Scan for the cell matching the given text and deliver its (X, Y) coordinate at center. 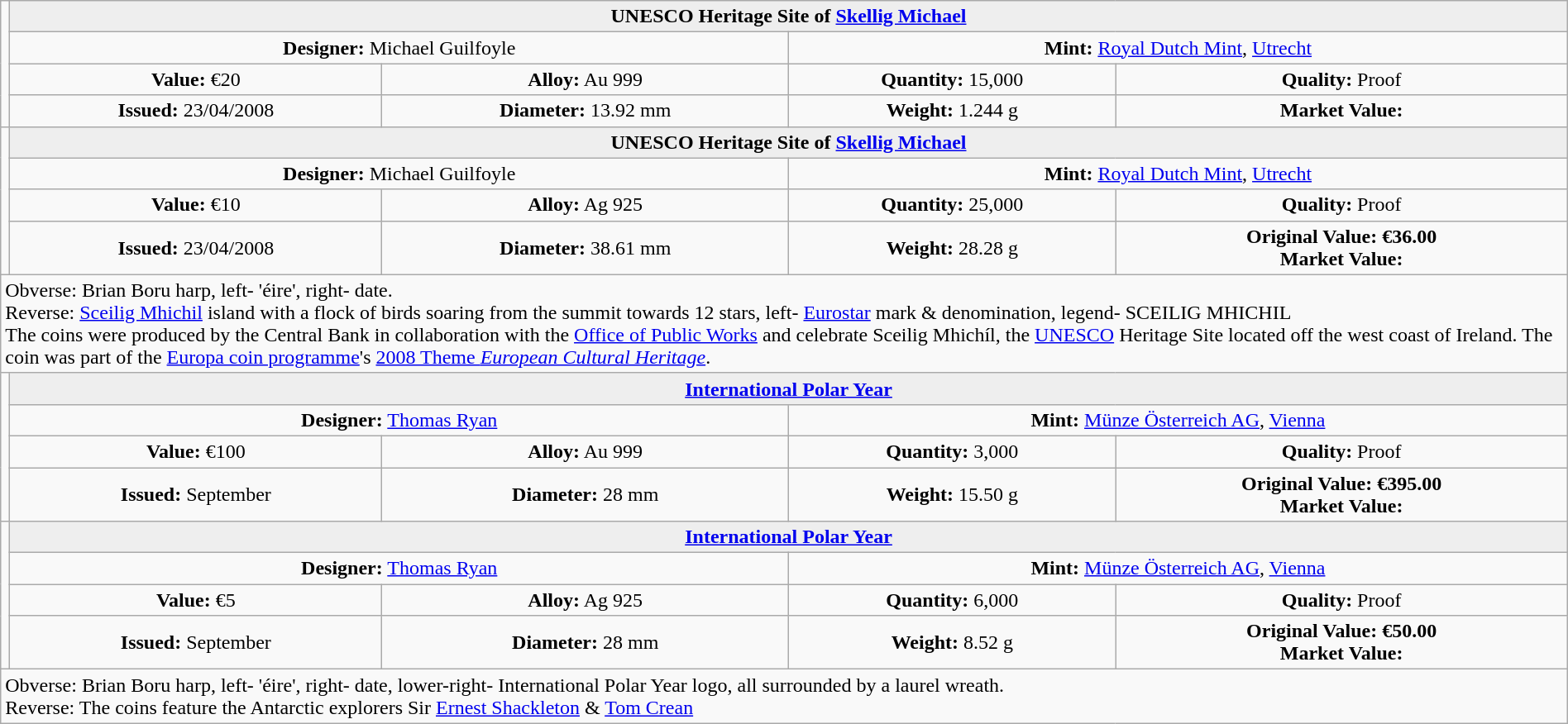
Original Value: €50.00 Market Value: (1341, 643)
Value: €10 (196, 205)
Quantity: 15,000 (953, 79)
Value: €5 (196, 600)
Weight: 1.244 g (953, 111)
Weight: 28.28 g (953, 248)
Original Value: €36.00 Market Value: (1341, 248)
Weight: 8.52 g (953, 643)
Value: €100 (196, 451)
Diameter: 13.92 mm (586, 111)
Quantity: 6,000 (953, 600)
Quantity: 3,000 (953, 451)
Original Value: €395.00 Market Value: (1341, 494)
Diameter: 38.61 mm (586, 248)
Weight: 15.50 g (953, 494)
Quantity: 25,000 (953, 205)
Market Value: (1341, 111)
Value: €20 (196, 79)
